Pinpoint the cell where the given text exists, returning its [X, Y] midpoint coordinate. 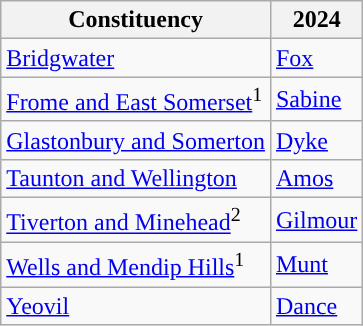
Frome and East Somerset1 [136, 100]
Tiverton and Minehead2 [136, 220]
Wells and Mendip Hills1 [136, 264]
Dance [316, 306]
Yeovil [136, 306]
Gilmour [316, 220]
Amos [316, 178]
Taunton and Wellington [136, 178]
Fox [316, 58]
Constituency [136, 20]
2024 [316, 20]
Munt [316, 264]
Sabine [316, 100]
Bridgwater [136, 58]
Dyke [316, 140]
Glastonbury and Somerton [136, 140]
